Determine the (X, Y) coordinate at the center of the cell enclosing the given text.  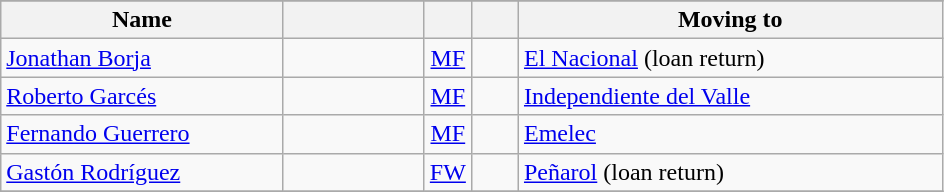
Independiente del Valle (730, 96)
Jonathan Borja (142, 58)
Emelec (730, 134)
El Nacional (loan return) (730, 58)
FW (448, 172)
Name (142, 20)
Moving to (730, 20)
Fernando Guerrero (142, 134)
Roberto Garcés (142, 96)
Gastón Rodríguez (142, 172)
Peñarol (loan return) (730, 172)
